Capture the cell that displays the provided text and extract its [x, y] central coordinate. 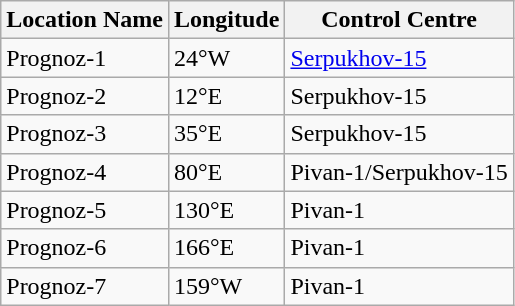
130°E [226, 210]
Prognoz-4 [85, 172]
Prognoz-3 [85, 134]
Prognoz-6 [85, 248]
Pivan-1/Serpukhov-15 [399, 172]
35°E [226, 134]
12°E [226, 96]
Prognoz-2 [85, 96]
Prognoz-1 [85, 58]
80°E [226, 172]
Longitude [226, 20]
159°W [226, 286]
166°E [226, 248]
Location Name [85, 20]
Prognoz-7 [85, 286]
Prognoz-5 [85, 210]
Control Centre [399, 20]
24°W [226, 58]
